From the cell containing the given text, extract its center point as [X, Y] coordinate. 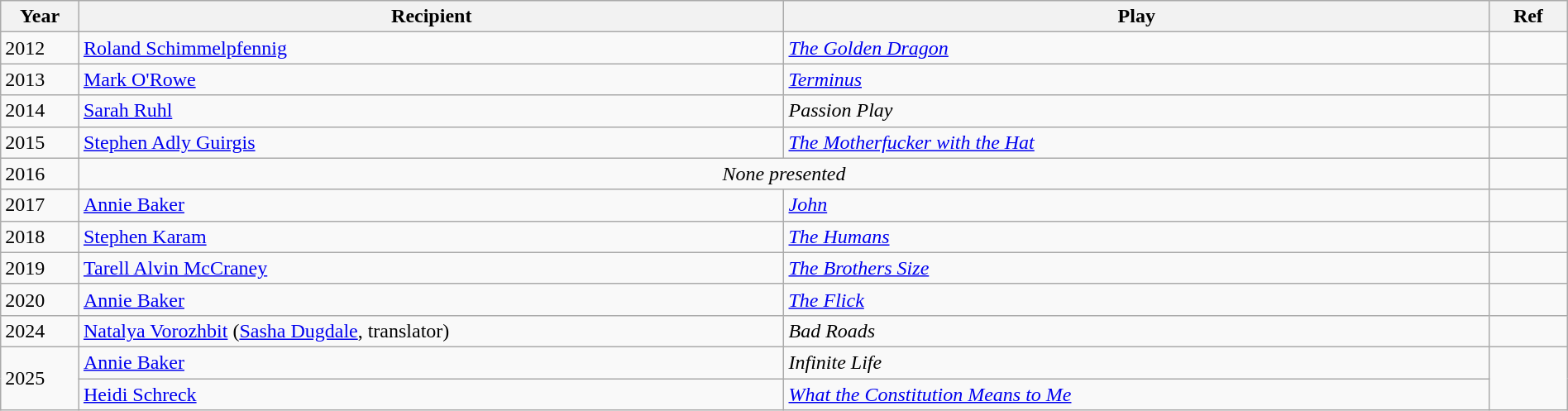
Terminus [1136, 79]
Heidi Schreck [432, 394]
John [1136, 205]
2019 [40, 268]
Stephen Karam [432, 237]
Sarah Ruhl [432, 111]
Mark O'Rowe [432, 79]
What the Constitution Means to Me [1136, 394]
Play [1136, 17]
2018 [40, 237]
Bad Roads [1136, 331]
Passion Play [1136, 111]
Natalya Vorozhbit (Sasha Dugdale, translator) [432, 331]
2015 [40, 142]
2016 [40, 174]
2014 [40, 111]
2013 [40, 79]
2025 [40, 378]
The Golden Dragon [1136, 48]
The Humans [1136, 237]
The Flick [1136, 299]
2020 [40, 299]
None presented [784, 174]
Stephen Adly Guirgis [432, 142]
The Brothers Size [1136, 268]
The Motherfucker with the Hat [1136, 142]
2017 [40, 205]
Tarell Alvin McCraney [432, 268]
2024 [40, 331]
2012 [40, 48]
Infinite Life [1136, 362]
Recipient [432, 17]
Ref [1528, 17]
Roland Schimmelpfennig [432, 48]
Year [40, 17]
